Determine the [X, Y] coordinate at the center of the cell enclosing the given text.  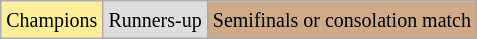
Semifinals or consolation match [342, 20]
Runners-up [155, 20]
Champions [52, 20]
